Detect which cell encompasses the target text, then output its [x, y] center coordinate. 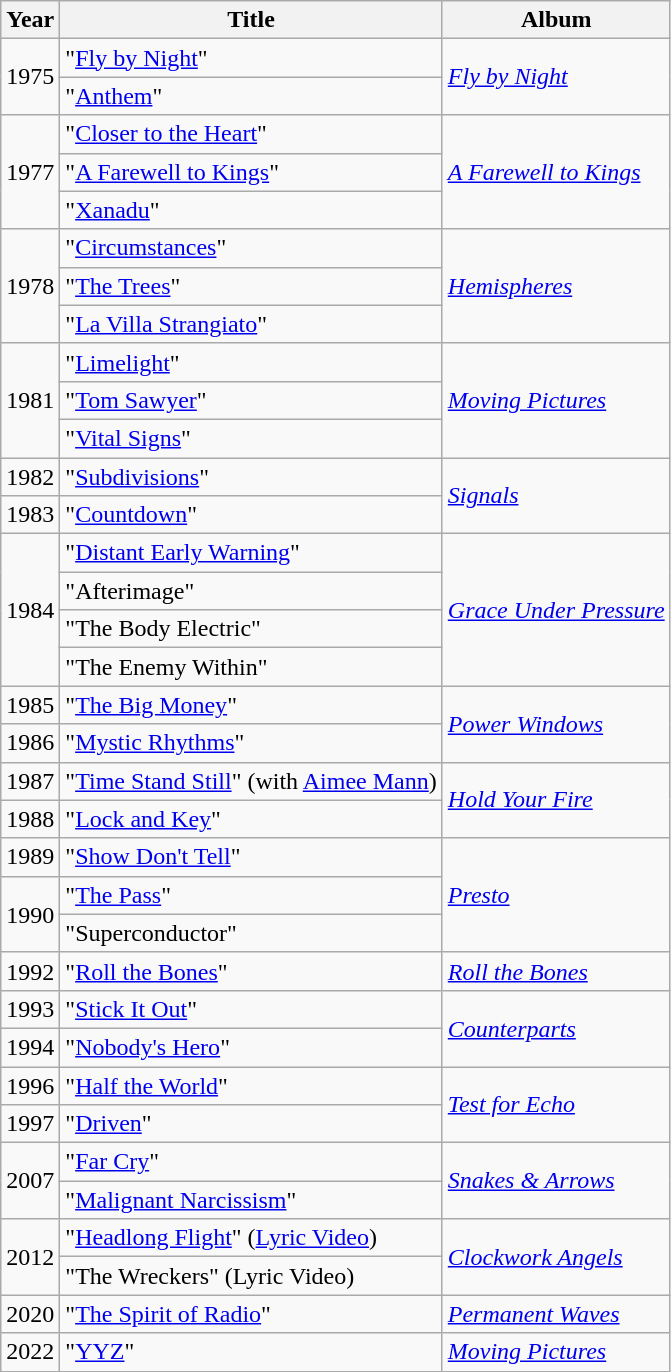
"The Wreckers" (Lyric Video) [251, 1276]
1978 [30, 286]
Counterparts [556, 1028]
Year [30, 20]
"Circumstances" [251, 248]
Fly by Night [556, 77]
1977 [30, 172]
1996 [30, 1085]
Grace Under Pressure [556, 610]
"The Trees" [251, 286]
"YYZ" [251, 1352]
1981 [30, 400]
"Tom Sawyer" [251, 400]
1987 [30, 781]
"Mystic Rhythms" [251, 743]
"Vital Signs" [251, 438]
Signals [556, 496]
Title [251, 20]
"Roll the Bones" [251, 971]
1992 [30, 971]
Presto [556, 895]
"Limelight" [251, 362]
"Closer to the Heart" [251, 134]
"Fly by Night" [251, 58]
"La Villa Strangiato" [251, 324]
"Anthem" [251, 96]
Roll the Bones [556, 971]
1997 [30, 1124]
1990 [30, 914]
Hemispheres [556, 286]
"Distant Early Warning" [251, 553]
"The Big Money" [251, 705]
"Far Cry" [251, 1162]
1993 [30, 1009]
"Lock and Key" [251, 819]
"Superconductor" [251, 933]
"Driven" [251, 1124]
Clockwork Angels [556, 1257]
1988 [30, 819]
"Xanadu" [251, 210]
Permanent Waves [556, 1314]
"Subdivisions" [251, 477]
Snakes & Arrows [556, 1181]
"Headlong Flight" (Lyric Video) [251, 1238]
"The Body Electric" [251, 629]
1989 [30, 857]
Power Windows [556, 724]
"Countdown" [251, 515]
2012 [30, 1257]
A Farewell to Kings [556, 172]
"The Spirit of Radio" [251, 1314]
Album [556, 20]
1984 [30, 610]
Hold Your Fire [556, 800]
"Half the World" [251, 1085]
"The Pass" [251, 895]
1975 [30, 77]
"Stick It Out" [251, 1009]
1982 [30, 477]
2020 [30, 1314]
1994 [30, 1047]
"A Farewell to Kings" [251, 172]
"Time Stand Still" (with Aimee Mann) [251, 781]
"Malignant Narcissism" [251, 1200]
2007 [30, 1181]
1986 [30, 743]
"Show Don't Tell" [251, 857]
"Afterimage" [251, 591]
1983 [30, 515]
"Nobody's Hero" [251, 1047]
2022 [30, 1352]
1985 [30, 705]
Test for Echo [556, 1104]
"The Enemy Within" [251, 667]
